Provide the (X, Y) coordinate of the cell's center where the given text is located.  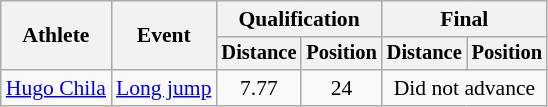
Event (164, 36)
Qualification (298, 19)
24 (341, 88)
Athlete (56, 36)
Did not advance (464, 88)
Long jump (164, 88)
7.77 (258, 88)
Hugo Chila (56, 88)
Final (464, 19)
